Pinpoint the cell where the given text exists, returning its (x, y) midpoint coordinate. 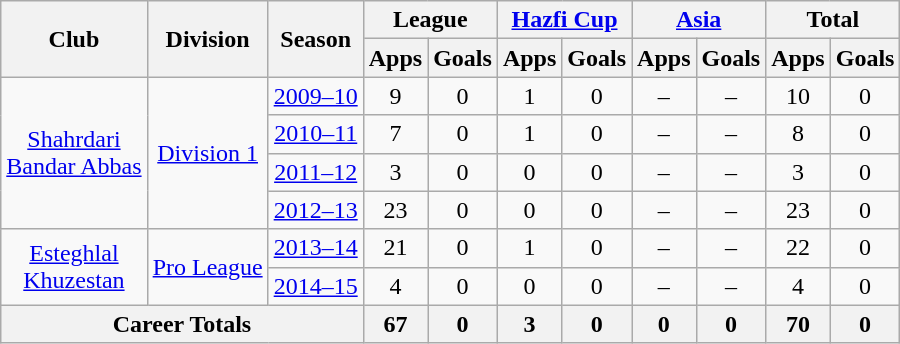
8 (798, 134)
2014–15 (316, 286)
Club (74, 39)
10 (798, 96)
67 (395, 324)
2011–12 (316, 172)
Pro League (208, 267)
7 (395, 134)
Division (208, 39)
2009–10 (316, 96)
2010–11 (316, 134)
EsteghlalKhuzestan (74, 267)
League (430, 20)
Season (316, 39)
Division 1 (208, 153)
Hazfi Cup (564, 20)
Career Totals (182, 324)
22 (798, 248)
2013–14 (316, 248)
2012–13 (316, 210)
Total (833, 20)
70 (798, 324)
ShahrdariBandar Abbas (74, 153)
Asia (699, 20)
9 (395, 96)
21 (395, 248)
